Determine the [X, Y] coordinate at the center of the cell enclosing the given text.  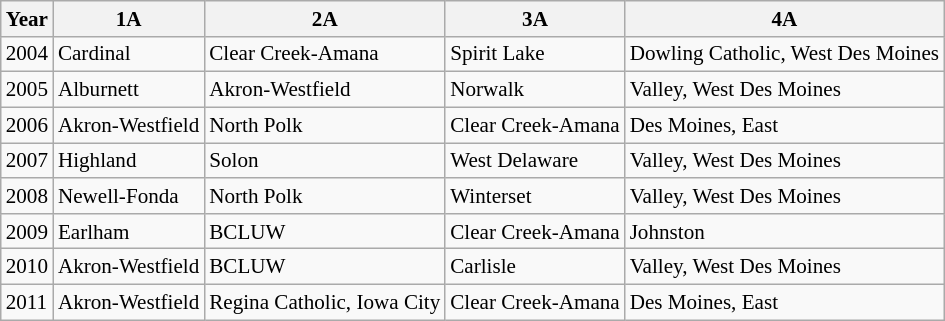
Newell-Fonda [128, 196]
2007 [27, 160]
2A [324, 18]
Regina Catholic, Iowa City [324, 302]
Year [27, 18]
Johnston [784, 230]
Highland [128, 160]
4A [784, 18]
2010 [27, 266]
Norwalk [534, 90]
Alburnett [128, 90]
2011 [27, 302]
1A [128, 18]
Solon [324, 160]
2006 [27, 124]
West Delaware [534, 160]
3A [534, 18]
2008 [27, 196]
Dowling Catholic, West Des Moines [784, 54]
Carlisle [534, 266]
Winterset [534, 196]
2009 [27, 230]
2004 [27, 54]
Spirit Lake [534, 54]
Earlham [128, 230]
Cardinal [128, 54]
2005 [27, 90]
